For the text-containing cell, return its midpoint in [x, y] coordinate format. 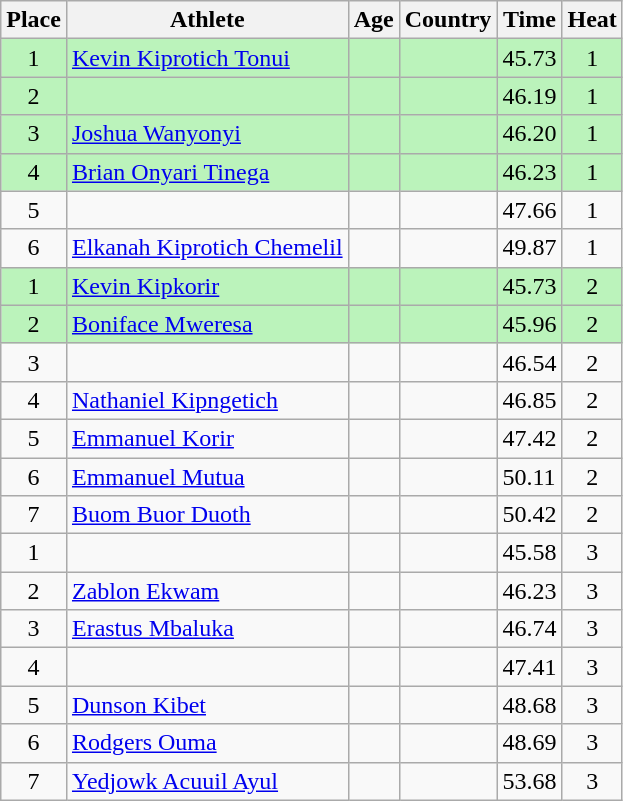
50.42 [530, 515]
Yedjowk Acuuil Ayul [207, 781]
53.68 [530, 781]
Dunson Kibet [207, 705]
Athlete [207, 20]
50.11 [530, 477]
Brian Onyari Tinega [207, 172]
48.68 [530, 705]
46.85 [530, 400]
48.69 [530, 743]
Heat [592, 20]
46.74 [530, 629]
Emmanuel Korir [207, 438]
Buom Buor Duoth [207, 515]
49.87 [530, 248]
46.54 [530, 362]
Joshua Wanyonyi [207, 134]
Elkanah Kiprotich Chemelil [207, 248]
47.66 [530, 210]
Nathaniel Kipngetich [207, 400]
Erastus Mbaluka [207, 629]
Rodgers Ouma [207, 743]
Kevin Kipkorir [207, 286]
Kevin Kiprotich Tonui [207, 58]
Place [34, 20]
45.96 [530, 324]
Country [448, 20]
Time [530, 20]
45.58 [530, 553]
Emmanuel Mutua [207, 477]
46.19 [530, 96]
47.41 [530, 667]
46.20 [530, 134]
Zablon Ekwam [207, 591]
Boniface Mweresa [207, 324]
47.42 [530, 438]
Age [374, 20]
